From the cell containing the given text, extract its center point as [X, Y] coordinate. 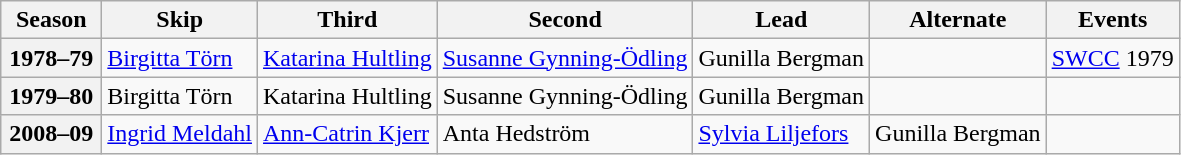
Alternate [958, 20]
Season [52, 20]
Ingrid Meldahl [180, 134]
Skip [180, 20]
2008–09 [52, 134]
Ann-Catrin Kjerr [348, 134]
Anta Hedström [565, 134]
Third [348, 20]
Events [1112, 20]
1978–79 [52, 58]
1979–80 [52, 96]
Sylvia Liljefors [782, 134]
Lead [782, 20]
Second [565, 20]
SWCC 1979 [1112, 58]
